From the cell containing the given text, extract its center point as (X, Y) coordinate. 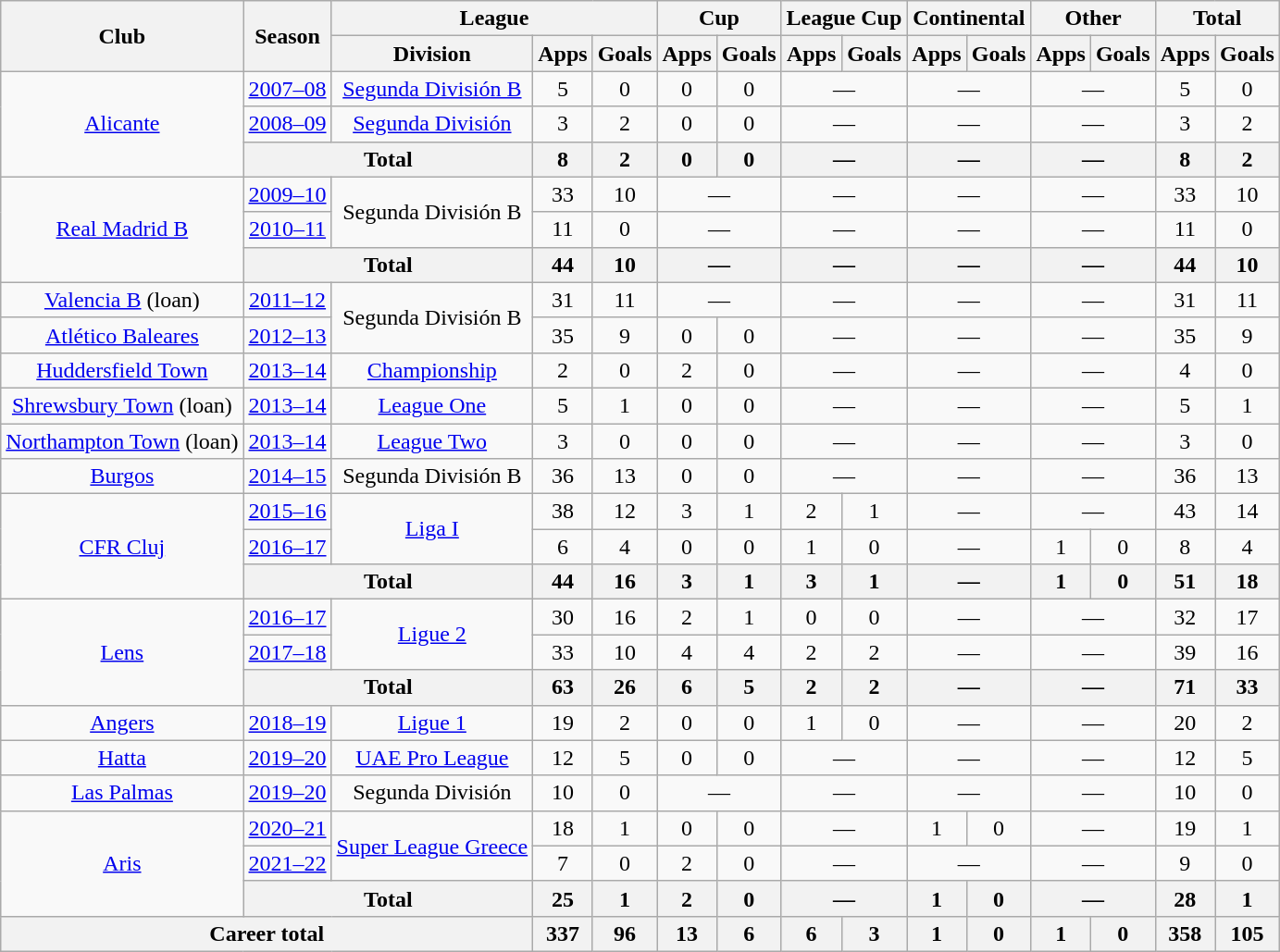
Atlético Baleares (122, 335)
Shrewsbury Town (loan) (122, 405)
Northampton Town (loan) (122, 441)
105 (1248, 933)
63 (563, 687)
2009–10 (287, 194)
Huddersfield Town (122, 370)
26 (625, 687)
2017–18 (287, 652)
Liga I (432, 529)
38 (563, 512)
Championship (432, 370)
30 (563, 617)
51 (1185, 582)
25 (563, 898)
2018–19 (287, 723)
337 (563, 933)
Ligue 2 (432, 635)
Lens (122, 652)
7 (563, 863)
Club (122, 36)
Ligue 1 (432, 723)
20 (1185, 723)
Aris (122, 863)
Burgos (122, 476)
Season (287, 36)
2014–15 (287, 476)
UAE Pro League (432, 758)
14 (1248, 512)
Las Palmas (122, 793)
Super League Greece (432, 846)
39 (1185, 652)
Division (432, 54)
32 (1185, 617)
Real Madrid B (122, 229)
Valencia B (loan) (122, 300)
Alicante (122, 124)
2012–13 (287, 335)
17 (1248, 617)
43 (1185, 512)
Career total (267, 933)
League (494, 19)
358 (1185, 933)
71 (1185, 687)
2020–21 (287, 828)
Continental (969, 19)
2021–22 (287, 863)
League One (432, 405)
CFR Cluj (122, 547)
League Cup (844, 19)
28 (1185, 898)
Angers (122, 723)
Other (1093, 19)
2010–11 (287, 229)
League Two (432, 441)
2015–16 (287, 512)
2008–09 (287, 124)
Cup (719, 19)
96 (625, 933)
2007–08 (287, 89)
Hatta (122, 758)
2011–12 (287, 300)
